Return (x, y) of the center of cell containing provided text 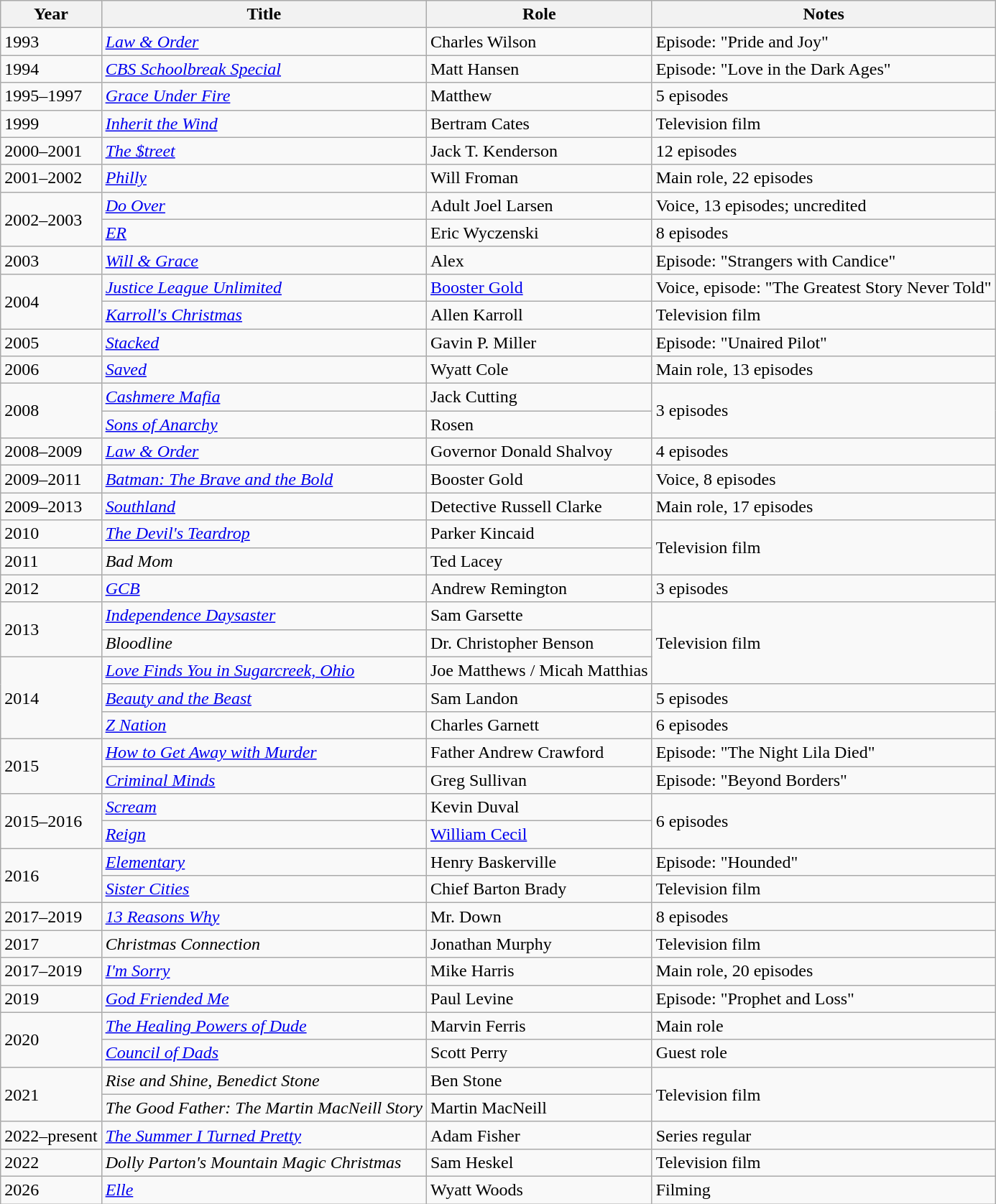
2003 (51, 260)
Bloodline (264, 643)
Title (264, 14)
Karroll's Christmas (264, 315)
Governor Donald Shalvoy (539, 452)
Council of Dads (264, 1053)
Paul Levine (539, 999)
Sister Cities (264, 889)
Filming (824, 1190)
Adult Joel Larsen (539, 205)
Sam Landon (539, 698)
Guest role (824, 1053)
William Cecil (539, 835)
Elementary (264, 862)
Independence Daysaster (264, 616)
2022 (51, 1162)
Inherit the Wind (264, 124)
2001–2002 (51, 178)
Bad Mom (264, 561)
Rise and Shine, Benedict Stone (264, 1080)
2006 (51, 370)
Gavin P. Miller (539, 343)
2008 (51, 411)
Stacked (264, 343)
Beauty and the Beast (264, 698)
2015 (51, 766)
Wyatt Woods (539, 1190)
2010 (51, 534)
1995–1997 (51, 96)
The Good Father: The Martin MacNeill Story (264, 1108)
2017 (51, 944)
Charles Wilson (539, 42)
Scott Perry (539, 1053)
ER (264, 233)
2012 (51, 588)
Alex (539, 260)
Main role, 13 episodes (824, 370)
Greg Sullivan (539, 779)
Detective Russell Clarke (539, 506)
2020 (51, 1039)
2014 (51, 698)
Sam Garsette (539, 616)
Bertram Cates (539, 124)
2004 (51, 301)
Will Froman (539, 178)
CBS Schoolbreak Special (264, 69)
Jack T. Kenderson (539, 151)
Saved (264, 370)
Voice, episode: "The Greatest Story Never Told" (824, 287)
Elle (264, 1190)
Southland (264, 506)
1993 (51, 42)
Episode: "Hounded" (824, 862)
Year (51, 14)
Z Nation (264, 725)
Christmas Connection (264, 944)
Martin MacNeill (539, 1108)
Voice, 8 episodes (824, 479)
God Friended Me (264, 999)
2022–present (51, 1135)
Notes (824, 14)
Mr. Down (539, 917)
Episode: "Prophet and Loss" (824, 999)
Andrew Remington (539, 588)
Love Finds You in Sugarcreek, Ohio (264, 670)
The Devil's Teardrop (264, 534)
Philly (264, 178)
How to Get Away with Murder (264, 752)
Episode: "Love in the Dark Ages" (824, 69)
Sam Heskel (539, 1162)
Eric Wyczenski (539, 233)
Allen Karroll (539, 315)
Episode: "Beyond Borders" (824, 779)
Role (539, 14)
Rosen (539, 425)
2002–2003 (51, 219)
1994 (51, 69)
Justice League Unlimited (264, 287)
2016 (51, 876)
Will & Grace (264, 260)
Father Andrew Crawford (539, 752)
1999 (51, 124)
Matt Hansen (539, 69)
Ted Lacey (539, 561)
Kevin Duval (539, 807)
Scream (264, 807)
2011 (51, 561)
Mike Harris (539, 971)
2009–2011 (51, 479)
Henry Baskerville (539, 862)
The $treet (264, 151)
Do Over (264, 205)
GCB (264, 588)
2015–2016 (51, 821)
Adam Fisher (539, 1135)
Main role, 22 episodes (824, 178)
Jonathan Murphy (539, 944)
2013 (51, 629)
2021 (51, 1094)
Jack Cutting (539, 397)
Series regular (824, 1135)
Main role, 20 episodes (824, 971)
2019 (51, 999)
Joe Matthews / Micah Matthias (539, 670)
2009–2013 (51, 506)
Voice, 13 episodes; uncredited (824, 205)
2000–2001 (51, 151)
Cashmere Mafia (264, 397)
4 episodes (824, 452)
Episode: "Pride and Joy" (824, 42)
Wyatt Cole (539, 370)
2026 (51, 1190)
12 episodes (824, 151)
Matthew (539, 96)
Parker Kincaid (539, 534)
The Healing Powers of Dude (264, 1026)
I'm Sorry (264, 971)
Dr. Christopher Benson (539, 643)
Main role (824, 1026)
Episode: "Unaired Pilot" (824, 343)
The Summer I Turned Pretty (264, 1135)
Chief Barton Brady (539, 889)
Sons of Anarchy (264, 425)
Batman: The Brave and the Bold (264, 479)
Dolly Parton's Mountain Magic Christmas (264, 1162)
Main role, 17 episodes (824, 506)
Episode: "The Night Lila Died" (824, 752)
2008–2009 (51, 452)
2005 (51, 343)
Marvin Ferris (539, 1026)
Grace Under Fire (264, 96)
Criminal Minds (264, 779)
Ben Stone (539, 1080)
Charles Garnett (539, 725)
Reign (264, 835)
13 Reasons Why (264, 917)
Episode: "Strangers with Candice" (824, 260)
